For the text-containing cell, return its midpoint in (x, y) coordinate format. 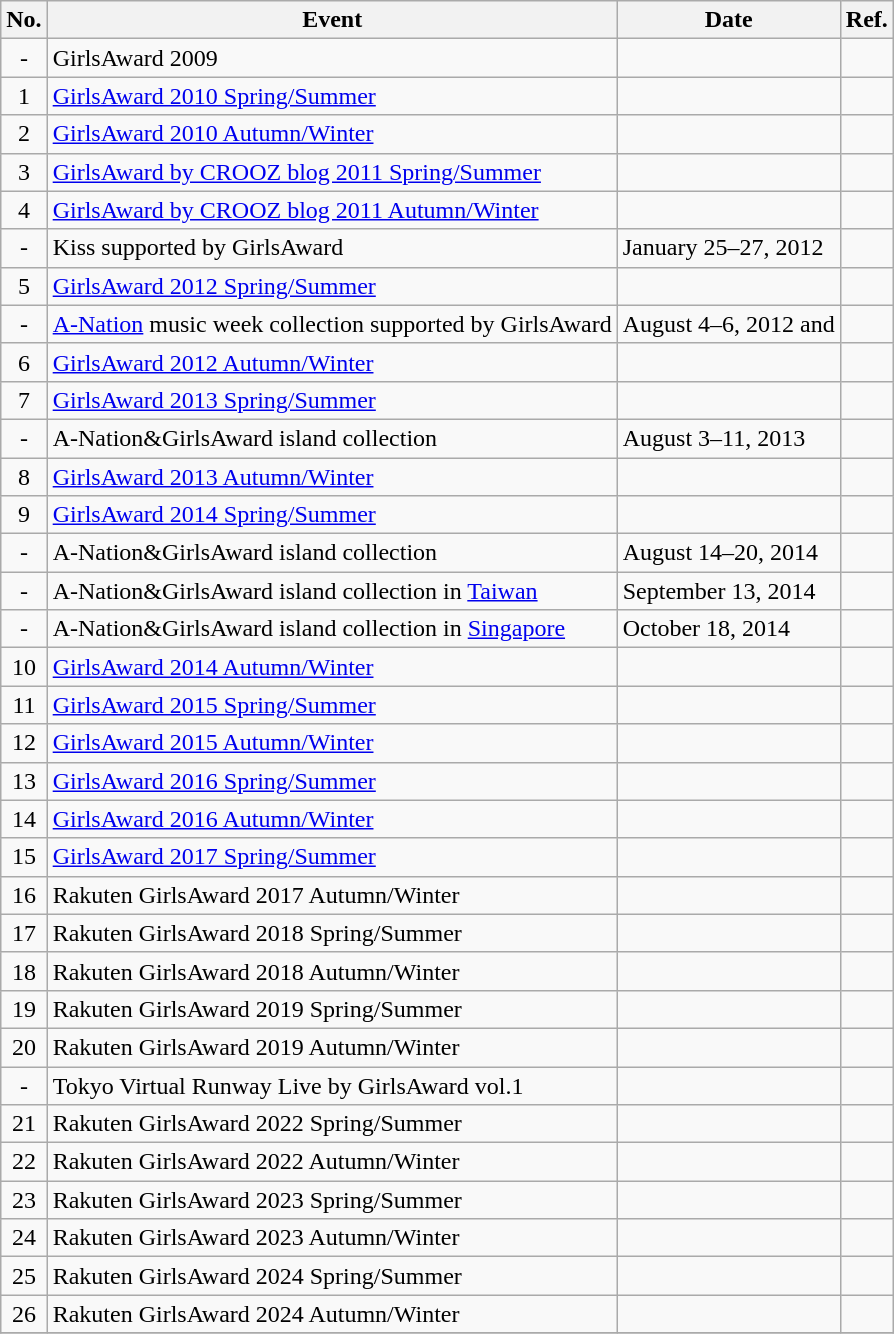
Rakuten GirlsAward 2024 Autumn/Winter (332, 1314)
Rakuten GirlsAward 2018 Autumn/Winter (332, 971)
GirlsAward 2013 Spring/Summer (332, 400)
2 (24, 134)
GirlsAward by CROOZ blog 2011 Spring/Summer (332, 172)
GirlsAward by CROOZ blog 2011 Autumn/Winter (332, 210)
11 (24, 705)
GirlsAward 2015 Spring/Summer (332, 705)
15 (24, 857)
GirlsAward 2009 (332, 58)
8 (24, 477)
1 (24, 96)
19 (24, 1009)
23 (24, 1200)
GirlsAward 2013 Autumn/Winter (332, 477)
26 (24, 1314)
18 (24, 971)
GirlsAward 2017 Spring/Summer (332, 857)
No. (24, 20)
A-Nation&GirlsAward island collection in Singapore (332, 629)
January 25–27, 2012 (728, 248)
A-Nation music week collection supported by GirlsAward (332, 324)
3 (24, 172)
GirlsAward 2016 Spring/Summer (332, 781)
12 (24, 743)
14 (24, 819)
24 (24, 1238)
Rakuten GirlsAward 2019 Autumn/Winter (332, 1047)
22 (24, 1162)
21 (24, 1124)
GirlsAward 2012 Spring/Summer (332, 286)
A-Nation&GirlsAward island collection in Taiwan (332, 591)
GirlsAward 2010 Spring/Summer (332, 96)
25 (24, 1276)
August 3–11, 2013 (728, 438)
September 13, 2014 (728, 591)
October 18, 2014 (728, 629)
GirlsAward 2012 Autumn/Winter (332, 362)
Rakuten GirlsAward 2017 Autumn/Winter (332, 895)
Rakuten GirlsAward 2023 Autumn/Winter (332, 1238)
Kiss supported by GirlsAward (332, 248)
10 (24, 667)
Rakuten GirlsAward 2019 Spring/Summer (332, 1009)
GirlsAward 2014 Spring/Summer (332, 515)
Tokyo Virtual Runway Live by GirlsAward vol.1 (332, 1085)
Date (728, 20)
5 (24, 286)
20 (24, 1047)
GirlsAward 2016 Autumn/Winter (332, 819)
August 4–6, 2012 and (728, 324)
17 (24, 933)
7 (24, 400)
4 (24, 210)
Rakuten GirlsAward 2024 Spring/Summer (332, 1276)
Rakuten GirlsAward 2023 Spring/Summer (332, 1200)
August 14–20, 2014 (728, 553)
16 (24, 895)
Event (332, 20)
Rakuten GirlsAward 2022 Autumn/Winter (332, 1162)
6 (24, 362)
Rakuten GirlsAward 2018 Spring/Summer (332, 933)
GirlsAward 2014 Autumn/Winter (332, 667)
13 (24, 781)
9 (24, 515)
GirlsAward 2015 Autumn/Winter (332, 743)
Ref. (866, 20)
GirlsAward 2010 Autumn/Winter (332, 134)
Rakuten GirlsAward 2022 Spring/Summer (332, 1124)
